Extract the (x, y) coordinate from the center of the cell holding the provided text.  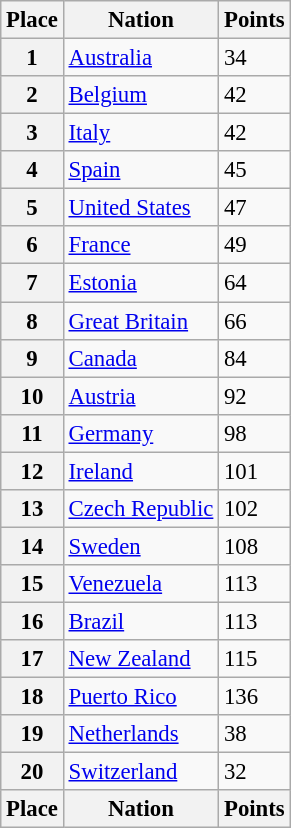
7 (32, 283)
102 (254, 509)
49 (254, 245)
Australia (140, 58)
Brazil (140, 621)
108 (254, 546)
France (140, 245)
Italy (140, 133)
18 (32, 697)
6 (32, 245)
Venezuela (140, 584)
Belgium (140, 95)
Canada (140, 358)
3 (32, 133)
Austria (140, 396)
34 (254, 58)
Spain (140, 170)
2 (32, 95)
32 (254, 772)
New Zealand (140, 659)
Puerto Rico (140, 697)
66 (254, 321)
16 (32, 621)
Switzerland (140, 772)
101 (254, 471)
11 (32, 433)
14 (32, 546)
15 (32, 584)
Czech Republic (140, 509)
13 (32, 509)
64 (254, 283)
1 (32, 58)
17 (32, 659)
10 (32, 396)
84 (254, 358)
115 (254, 659)
United States (140, 208)
4 (32, 170)
19 (32, 734)
92 (254, 396)
9 (32, 358)
Great Britain (140, 321)
Netherlands (140, 734)
Ireland (140, 471)
47 (254, 208)
136 (254, 697)
20 (32, 772)
Sweden (140, 546)
5 (32, 208)
Germany (140, 433)
98 (254, 433)
8 (32, 321)
38 (254, 734)
45 (254, 170)
Estonia (140, 283)
12 (32, 471)
